Search for the cell housing the specified text and yield its [X, Y] center coordinate. 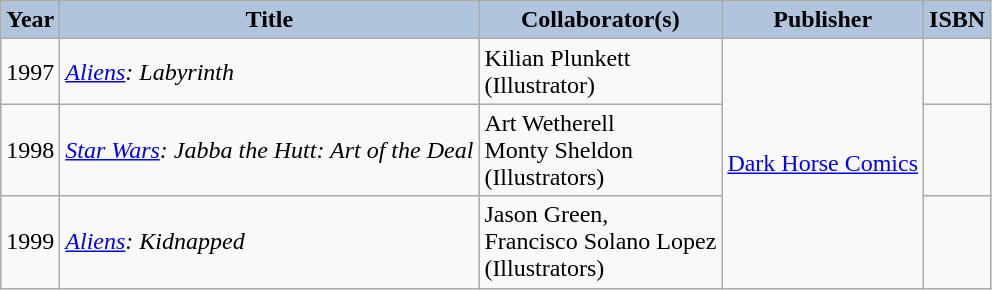
1999 [30, 242]
Year [30, 20]
Aliens: Labyrinth [270, 72]
Star Wars: Jabba the Hutt: Art of the Deal [270, 150]
Collaborator(s) [600, 20]
Jason Green,Francisco Solano Lopez(Illustrators) [600, 242]
Publisher [823, 20]
ISBN [958, 20]
1998 [30, 150]
Dark Horse Comics [823, 164]
Kilian Plunkett(Illustrator) [600, 72]
1997 [30, 72]
Title [270, 20]
Aliens: Kidnapped [270, 242]
Art WetherellMonty Sheldon(Illustrators) [600, 150]
